Search for the cell housing the specified text and yield its (x, y) center coordinate. 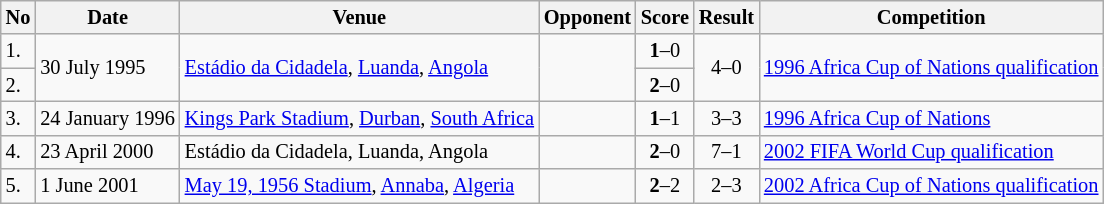
Competition (931, 17)
2002 FIFA World Cup qualification (931, 152)
Kings Park Stadium, Durban, South Africa (360, 118)
Date (107, 17)
23 April 2000 (107, 152)
No (18, 17)
2002 Africa Cup of Nations qualification (931, 186)
4. (18, 152)
4–0 (726, 68)
1996 Africa Cup of Nations (931, 118)
Opponent (588, 17)
30 July 1995 (107, 68)
2–3 (726, 186)
3–3 (726, 118)
2. (18, 85)
1–0 (665, 51)
24 January 1996 (107, 118)
7–1 (726, 152)
Score (665, 17)
Venue (360, 17)
2–2 (665, 186)
3. (18, 118)
1. (18, 51)
5. (18, 186)
1–1 (665, 118)
May 19, 1956 Stadium, Annaba, Algeria (360, 186)
1996 Africa Cup of Nations qualification (931, 68)
1 June 2001 (107, 186)
Result (726, 17)
